Pinpoint the cell where the given text exists, returning its [X, Y] midpoint coordinate. 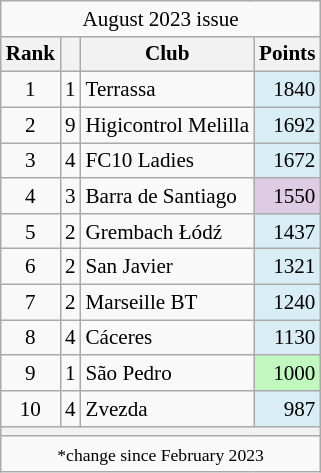
Zvezda [168, 408]
*change since February 2023 [161, 454]
Barra de Santiago [168, 196]
1840 [287, 90]
1130 [287, 338]
São Pedro [168, 372]
August 2023 issue [161, 18]
1550 [287, 196]
1240 [287, 302]
7 [30, 302]
8 [30, 338]
1692 [287, 124]
Grembach Łódź [168, 230]
FC10 Ladies [168, 160]
Marseille BT [168, 302]
1321 [287, 266]
1000 [287, 372]
6 [30, 266]
Rank [30, 54]
Higicontrol Melilla [168, 124]
San Javier [168, 266]
987 [287, 408]
Terrassa [168, 90]
10 [30, 408]
Club [168, 54]
5 [30, 230]
1672 [287, 160]
Points [287, 54]
1437 [287, 230]
Cáceres [168, 338]
